Pinpoint the cell where the given text exists, returning its [x, y] midpoint coordinate. 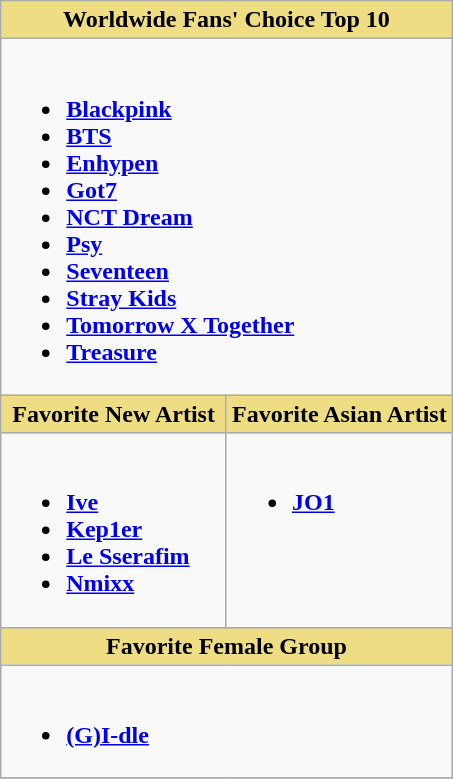
Favorite New Artist [114, 414]
(G)I-dle [226, 722]
Favorite Asian Artist [339, 414]
Worldwide Fans' Choice Top 10 [226, 20]
JO1 [339, 530]
BlackpinkBTSEnhypenGot7NCT DreamPsySeventeenStray KidsTomorrow X TogetherTreasure [226, 217]
IveKep1erLe SserafimNmixx [114, 530]
Favorite Female Group [226, 646]
